Pinpoint the cell where the given text exists, returning its (x, y) midpoint coordinate. 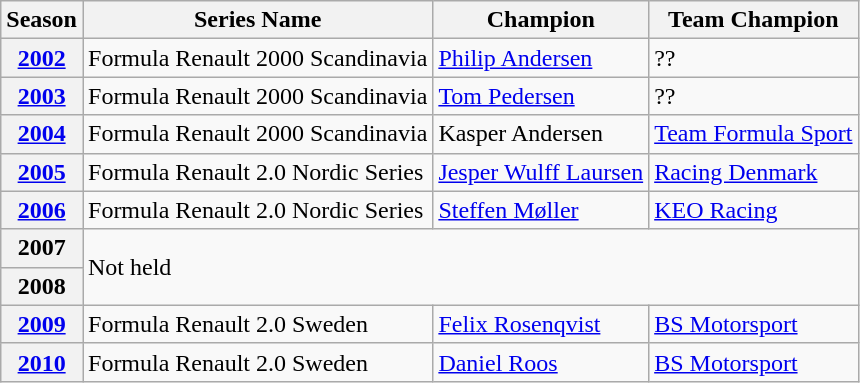
Racing Denmark (754, 172)
Jesper Wulff Laursen (541, 172)
2008 (42, 286)
2003 (42, 96)
Daniel Roos (541, 362)
Kasper Andersen (541, 134)
Felix Rosenqvist (541, 324)
Steffen Møller (541, 210)
2006 (42, 210)
Champion (541, 20)
2002 (42, 58)
Tom Pedersen (541, 96)
KEO Racing (754, 210)
Philip Andersen (541, 58)
2010 (42, 362)
2005 (42, 172)
Series Name (257, 20)
Not held (470, 267)
Team Champion (754, 20)
Team Formula Sport (754, 134)
Season (42, 20)
2004 (42, 134)
2007 (42, 248)
2009 (42, 324)
